Provide the (x, y) coordinate of the cell's center where the given text is located.  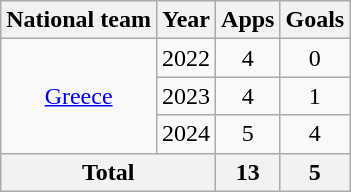
Apps (248, 20)
0 (315, 58)
Year (186, 20)
1 (315, 96)
Total (108, 172)
National team (79, 20)
2022 (186, 58)
2024 (186, 134)
Goals (315, 20)
2023 (186, 96)
Greece (79, 96)
13 (248, 172)
